Determine the (x, y) coordinate at the center of the cell enclosing the given text.  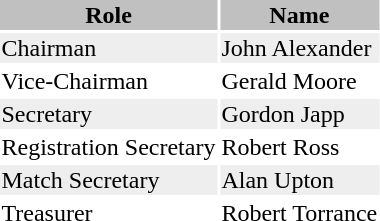
John Alexander (300, 48)
Role (108, 15)
Name (300, 15)
Robert Ross (300, 147)
Gordon Japp (300, 114)
Gerald Moore (300, 81)
Match Secretary (108, 180)
Vice-Chairman (108, 81)
Secretary (108, 114)
Alan Upton (300, 180)
Registration Secretary (108, 147)
Chairman (108, 48)
